Determine the [x, y] coordinate at the center of the cell enclosing the given text.  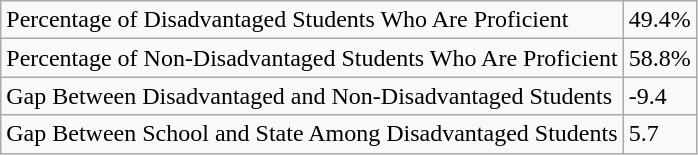
-9.4 [660, 96]
58.8% [660, 58]
49.4% [660, 20]
Gap Between School and State Among Disadvantaged Students [312, 134]
Percentage of Non-Disadvantaged Students Who Are Proficient [312, 58]
Percentage of Disadvantaged Students Who Are Proficient [312, 20]
Gap Between Disadvantaged and Non-Disadvantaged Students [312, 96]
5.7 [660, 134]
